Extract the (X, Y) coordinate from the center of the cell holding the provided text.  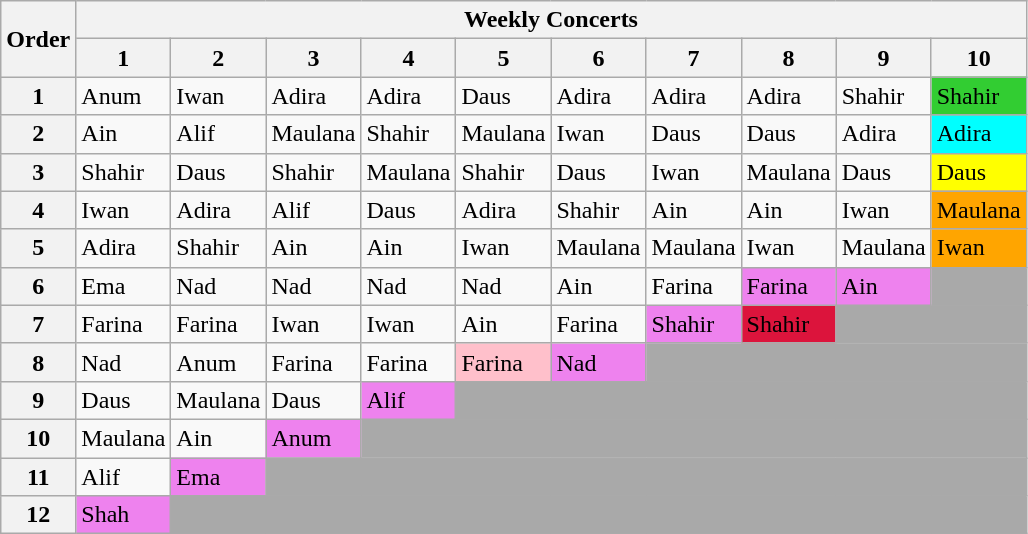
Order (38, 39)
12 (38, 515)
11 (38, 477)
Shah (124, 515)
Weekly Concerts (551, 20)
